Detect which cell encompasses the target text, then output its (x, y) center coordinate. 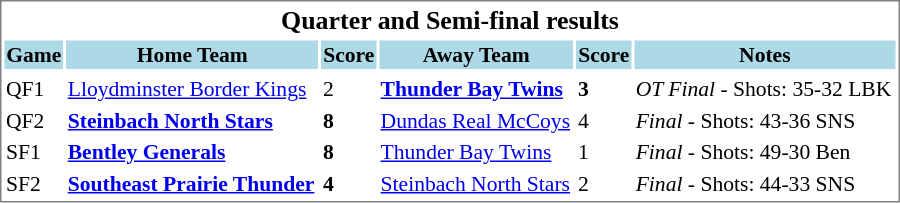
Final - Shots: 43-36 SNS (764, 120)
SF1 (34, 152)
Home Team (192, 54)
Quarter and Semi-final results (450, 20)
OT Final - Shots: 35-32 LBK (764, 89)
Away Team (476, 54)
Southeast Prairie Thunder (192, 184)
1 (604, 152)
Final - Shots: 49-30 Ben (764, 152)
Lloydminster Border Kings (192, 89)
Game (34, 54)
Notes (764, 54)
QF2 (34, 120)
Bentley Generals (192, 152)
SF2 (34, 184)
3 (604, 89)
QF1 (34, 89)
Dundas Real McCoys (476, 120)
Final - Shots: 44-33 SNS (764, 184)
